Detect which cell encompasses the target text, then output its [X, Y] center coordinate. 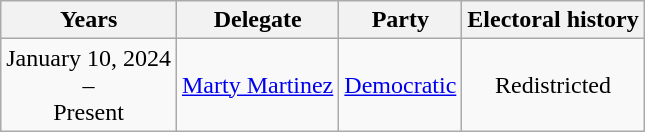
Redistricted [553, 85]
Democratic [400, 85]
Party [400, 20]
Electoral history [553, 20]
Marty Martinez [257, 85]
January 10, 2024–Present [89, 85]
Delegate [257, 20]
Years [89, 20]
